Scan for the cell matching the given text and deliver its [X, Y] coordinate at center. 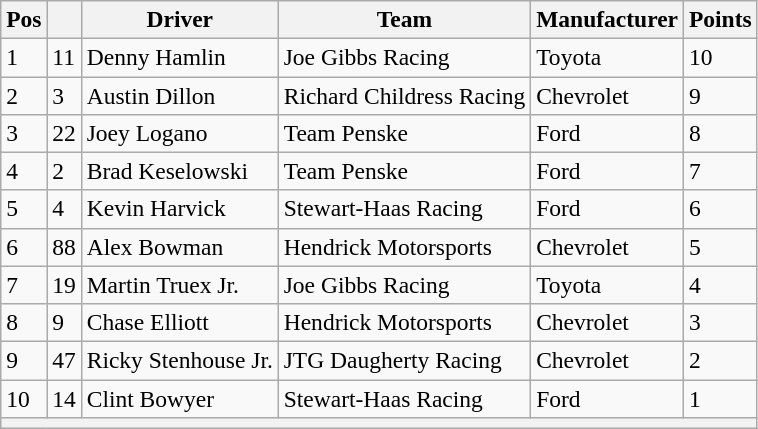
Chase Elliott [180, 322]
Clint Bowyer [180, 398]
Points [720, 19]
Kevin Harvick [180, 209]
Austin Dillon [180, 95]
22 [64, 133]
Alex Bowman [180, 247]
Manufacturer [608, 19]
19 [64, 285]
Denny Hamlin [180, 57]
Martin Truex Jr. [180, 285]
Team [404, 19]
Driver [180, 19]
Joey Logano [180, 133]
14 [64, 398]
Richard Childress Racing [404, 95]
88 [64, 247]
Brad Keselowski [180, 171]
11 [64, 57]
Ricky Stenhouse Jr. [180, 360]
47 [64, 360]
JTG Daugherty Racing [404, 360]
Pos [24, 19]
